Extract the (x, y) coordinate from the center of the cell holding the provided text.  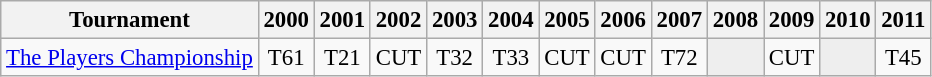
2007 (679, 20)
2010 (848, 20)
T32 (455, 58)
T33 (511, 58)
2003 (455, 20)
T61 (286, 58)
2008 (735, 20)
Tournament (130, 20)
T45 (904, 58)
2005 (567, 20)
T21 (342, 58)
2009 (792, 20)
2004 (511, 20)
2011 (904, 20)
T72 (679, 58)
2001 (342, 20)
2002 (398, 20)
The Players Championship (130, 58)
2006 (623, 20)
2000 (286, 20)
